From the cell containing the given text, extract its center point as [x, y] coordinate. 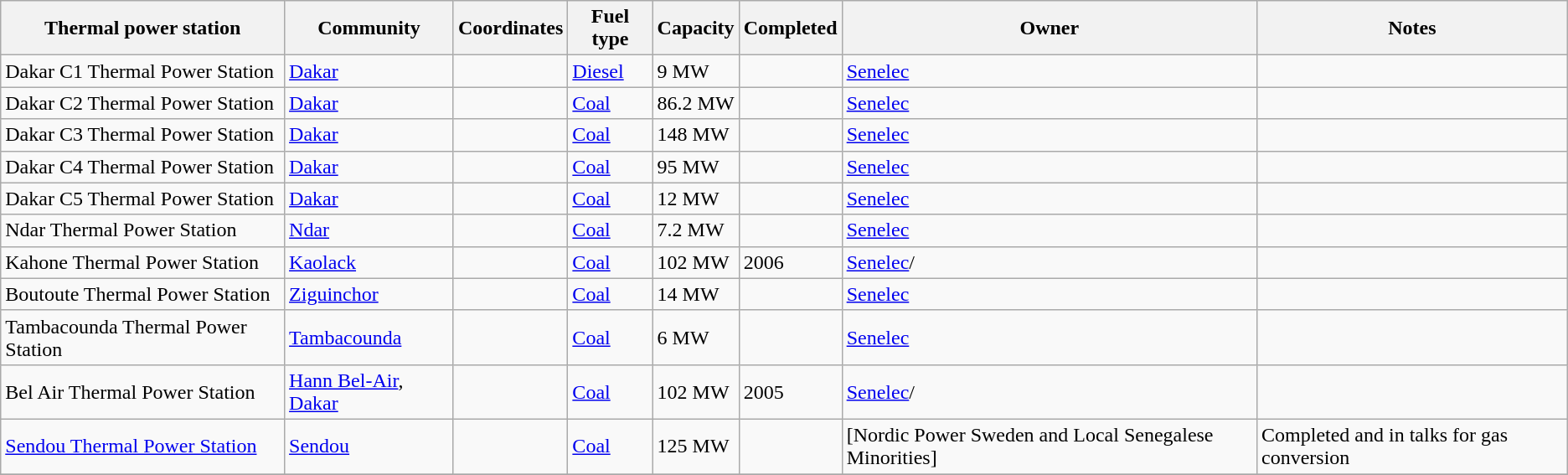
Tambacounda Thermal Power Station [142, 337]
[Nordic Power Sweden and Local Senegalese Minorities] [1049, 446]
Sendou [369, 446]
Capacity [695, 28]
148 MW [695, 135]
Completed and in talks for gas conversion [1412, 446]
Ziguinchor [369, 294]
Kahone Thermal Power Station [142, 262]
Diesel [610, 71]
Hann Bel-Air, Dakar [369, 392]
95 MW [695, 167]
Kaolack [369, 262]
14 MW [695, 294]
Boutoute Thermal Power Station [142, 294]
Sendou Thermal Power Station [142, 446]
Community [369, 28]
Dakar C3 Thermal Power Station [142, 135]
Dakar C4 Thermal Power Station [142, 167]
125 MW [695, 446]
6 MW [695, 337]
Fuel type [610, 28]
Bel Air Thermal Power Station [142, 392]
Dakar C1 Thermal Power Station [142, 71]
12 MW [695, 199]
Dakar C5 Thermal Power Station [142, 199]
86.2 MW [695, 103]
Coordinates [510, 28]
Ndar Thermal Power Station [142, 230]
Completed [791, 28]
9 MW [695, 71]
Thermal power station [142, 28]
Owner [1049, 28]
2005 [791, 392]
Notes [1412, 28]
Ndar [369, 230]
Dakar C2 Thermal Power Station [142, 103]
7.2 MW [695, 230]
Tambacounda [369, 337]
2006 [791, 262]
